For the text-containing cell, return its midpoint in [X, Y] coordinate format. 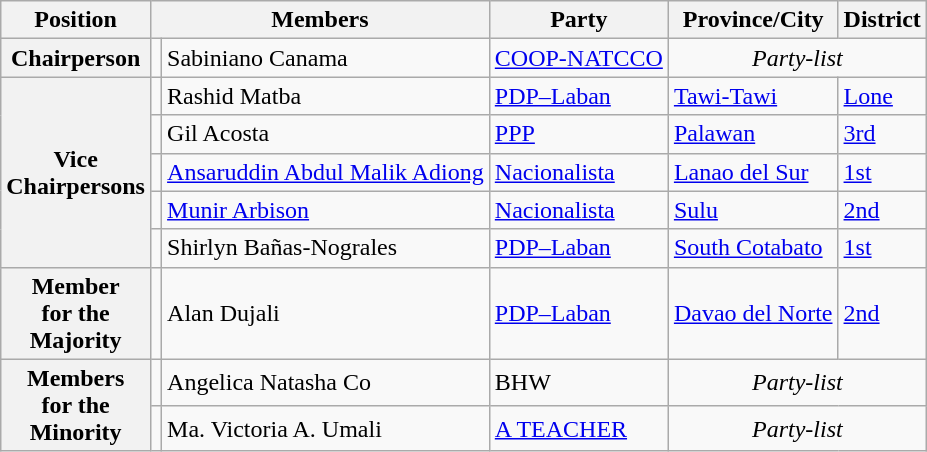
Munir Arbison [326, 210]
Province/City [753, 20]
Rashid Matba [326, 96]
South Cotabato [753, 248]
Membersfor theMinority [76, 405]
3rd [882, 134]
Palawan [753, 134]
A TEACHER [578, 428]
PPP [578, 134]
Lanao del Sur [753, 172]
Tawi-Tawi [753, 96]
COOP-NATCCO [578, 58]
Memberfor theMajority [76, 313]
Sabiniano Canama [326, 58]
Gil Acosta [326, 134]
Chairperson [76, 58]
Davao del Norte [753, 313]
Position [76, 20]
ViceChairpersons [76, 172]
Ma. Victoria A. Umali [326, 428]
District [882, 20]
Members [320, 20]
Shirlyn Bañas-Nograles [326, 248]
Ansaruddin Abdul Malik Adiong [326, 172]
Party [578, 20]
Lone [882, 96]
Sulu [753, 210]
BHW [578, 382]
Alan Dujali [326, 313]
Angelica Natasha Co [326, 382]
